Identify which cell holds the provided text, then report its [x, y] central coordinate. 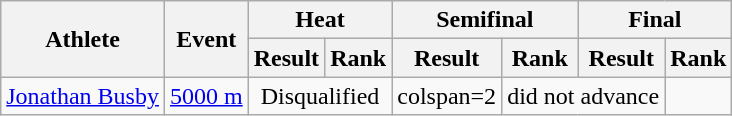
Jonathan Busby [83, 96]
Disqualified [320, 96]
Final [655, 20]
Athlete [83, 39]
did not advance [584, 96]
Event [206, 39]
Heat [320, 20]
5000 m [206, 96]
colspan=2 [447, 96]
Semifinal [485, 20]
